Return [X, Y] of the center of cell containing provided text 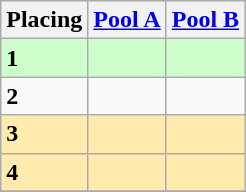
Placing [44, 20]
4 [44, 172]
Pool B [205, 20]
3 [44, 134]
Pool A [127, 20]
1 [44, 58]
2 [44, 96]
